Search for the cell housing the specified text and yield its (X, Y) center coordinate. 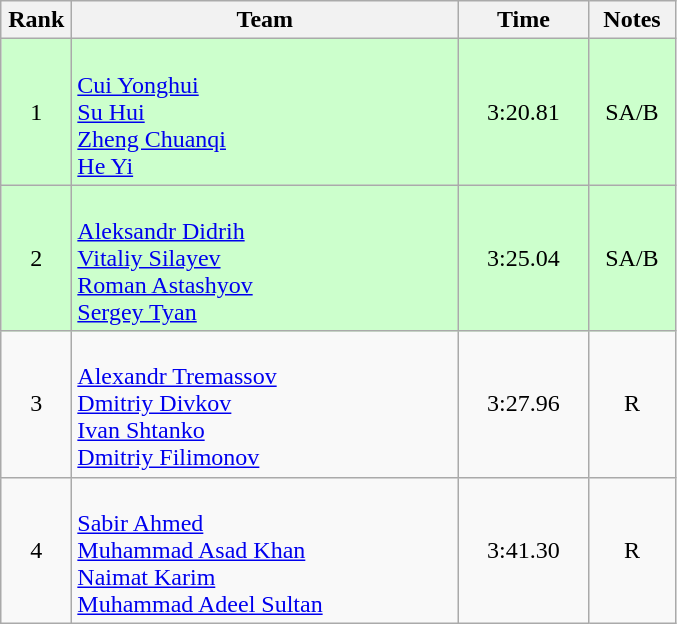
Rank (36, 20)
Time (524, 20)
3:25.04 (524, 258)
Notes (632, 20)
3:27.96 (524, 404)
Aleksandr DidrihVitaliy SilayevRoman AstashyovSergey Tyan (265, 258)
3:20.81 (524, 112)
Cui YonghuiSu HuiZheng ChuanqiHe Yi (265, 112)
3:41.30 (524, 550)
4 (36, 550)
1 (36, 112)
2 (36, 258)
3 (36, 404)
Team (265, 20)
Alexandr TremassovDmitriy DivkovIvan ShtankoDmitriy Filimonov (265, 404)
Sabir AhmedMuhammad Asad KhanNaimat KarimMuhammad Adeel Sultan (265, 550)
